From the cell containing the given text, extract its center point as (X, Y) coordinate. 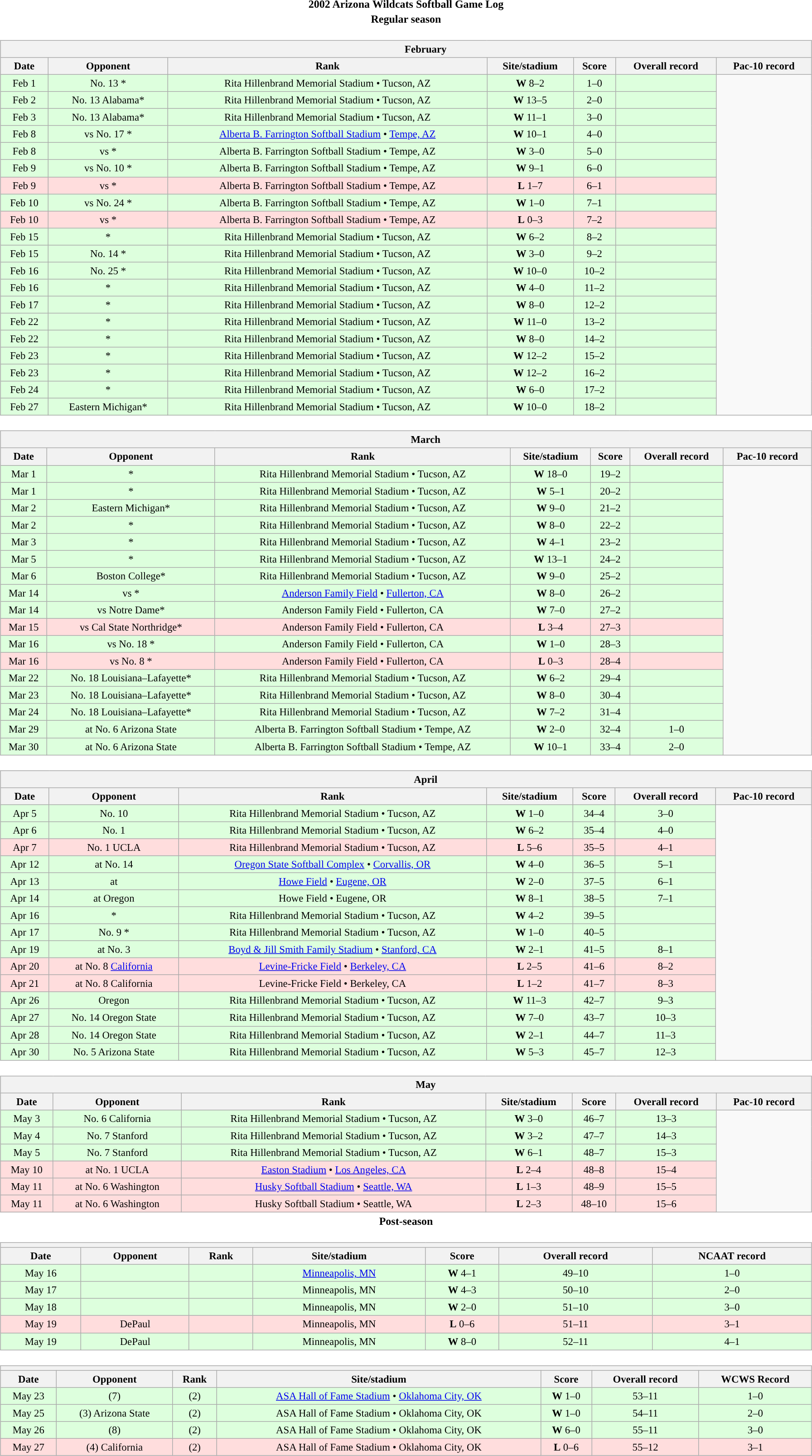
15–3 (666, 1153)
Feb 24 (24, 390)
(7) (115, 1396)
24–2 (610, 559)
39–5 (594, 915)
42–7 (594, 1000)
47–7 (594, 1136)
Apr 14 (25, 898)
Apr 28 (25, 1035)
10–3 (666, 1018)
Feb 1 (24, 83)
W 3–2 (529, 1136)
vs No. 10 * (108, 168)
37–5 (594, 881)
8–1 (666, 950)
12–2 (594, 305)
(8) (115, 1430)
32–4 (610, 729)
35–5 (594, 847)
55–12 (645, 1447)
L 2–5 (529, 966)
Feb 17 (24, 305)
55–11 (645, 1430)
W 11–1 (530, 117)
7–2 (594, 219)
Mar 23 (24, 695)
22–2 (610, 525)
16–2 (594, 373)
48–8 (594, 1170)
Oregon (114, 1000)
14–3 (666, 1136)
Mar 3 (24, 542)
May 18 (41, 1307)
27–3 (610, 627)
No. 14 * (108, 253)
45–7 (594, 1052)
NCAAT record (732, 1256)
W 5–1 (551, 491)
Mar 24 (24, 712)
May 16 (41, 1273)
34–4 (594, 813)
28–3 (610, 644)
Apr 13 (25, 881)
Apr 6 (25, 830)
at No. 14 (114, 864)
Apr 17 (25, 932)
Feb 2 (24, 100)
Apr 5 (25, 813)
vs No. 17 * (108, 134)
15–2 (594, 356)
9–3 (666, 1000)
WCWS Record (755, 1379)
L 5–6 (529, 847)
No. 6 California (117, 1118)
W 8–1 (529, 898)
Apr 21 (25, 984)
Mar 15 (24, 627)
L 1–2 (529, 984)
21–2 (610, 508)
Mar 30 (24, 747)
19–2 (610, 474)
6–0 (594, 168)
at No. 1 UCLA (117, 1170)
Apr 26 (25, 1000)
No. 9 * (114, 932)
W 18–0 (551, 474)
52–11 (575, 1341)
vs Cal State Northridge* (131, 627)
Mar 5 (24, 559)
Apr 27 (25, 1018)
(4) California (115, 1447)
W 9–1 (530, 168)
14–2 (594, 339)
Mar 29 (24, 729)
15–4 (666, 1170)
No. 1 UCLA (114, 847)
46–7 (594, 1118)
Boston College* (131, 576)
Feb 3 (24, 117)
8–3 (666, 984)
5–0 (594, 151)
vs No. 18 * (131, 644)
41–5 (594, 950)
W 11–3 (529, 1000)
May 23 (29, 1396)
13–3 (666, 1118)
February (406, 49)
No. 1 (114, 830)
44–7 (594, 1035)
15–5 (666, 1187)
11–3 (666, 1035)
(3) Arizona State (115, 1413)
26–2 (610, 593)
May 3 (27, 1118)
41–6 (594, 966)
Apr 16 (25, 915)
W 13–1 (551, 559)
48–9 (594, 1187)
at (114, 881)
5–1 (666, 864)
23–2 (610, 542)
13–2 (594, 322)
33–4 (610, 747)
No. 13 * (108, 83)
L 2–4 (529, 1170)
Easton Stadium • Los Angeles, CA (333, 1170)
No. 10 (114, 813)
No. 25 * (108, 271)
at Oregon (114, 898)
May 10 (27, 1170)
W 11–0 (530, 322)
L 2–3 (529, 1204)
48–7 (594, 1153)
40–5 (594, 932)
May 5 (27, 1153)
10–2 (594, 271)
Boyd & Jill Smith Family Stadium • Stanford, CA (333, 950)
18–2 (594, 407)
53–11 (645, 1396)
49–10 (575, 1273)
May (406, 1084)
W 6–1 (529, 1153)
Feb 27 (24, 407)
March (406, 440)
31–4 (610, 712)
25–2 (610, 576)
W 4–2 (529, 915)
35–4 (594, 830)
50–10 (575, 1290)
W 7–2 (551, 712)
W 5–3 (529, 1052)
W 13–5 (530, 100)
15–6 (666, 1204)
May 26 (29, 1430)
W 8–2 (530, 83)
Oregon State Softball Complex • Corvallis, OR (333, 864)
at No. 3 (114, 950)
36–5 (594, 864)
17–2 (594, 390)
28–4 (610, 661)
Apr 12 (25, 864)
11–2 (594, 288)
29–4 (610, 678)
Mar 6 (24, 576)
54–11 (645, 1413)
Mar 22 (24, 678)
48–10 (594, 1204)
12–3 (666, 1052)
L 3–4 (551, 627)
May 25 (29, 1413)
9–2 (594, 253)
L 1–7 (530, 185)
51–10 (575, 1307)
Apr 20 (25, 966)
L 1–3 (529, 1187)
April (406, 779)
Apr 7 (25, 847)
38–5 (594, 898)
Apr 19 (25, 950)
W 4–3 (462, 1290)
vs Notre Dame* (131, 610)
May 4 (27, 1136)
vs No. 8 * (131, 661)
20–2 (610, 491)
27–2 (610, 610)
No. 5 Arizona State (114, 1052)
May 17 (41, 1290)
May 27 (29, 1447)
51–11 (575, 1324)
43–7 (594, 1018)
Apr 30 (25, 1052)
41–7 (594, 984)
vs No. 24 * (108, 203)
30–4 (610, 695)
